Return (X, Y) of the center of cell containing provided text 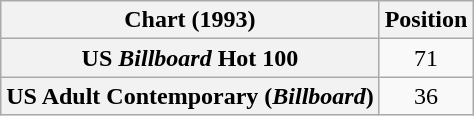
36 (426, 96)
US Billboard Hot 100 (190, 58)
71 (426, 58)
Position (426, 20)
Chart (1993) (190, 20)
US Adult Contemporary (Billboard) (190, 96)
